Extract the [x, y] coordinate from the center of the cell holding the provided text.  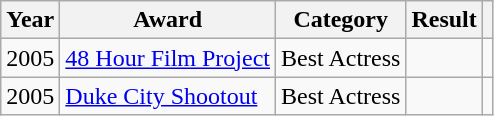
Award [168, 20]
48 Hour Film Project [168, 58]
Category [341, 20]
Result [444, 20]
Duke City Shootout [168, 96]
Year [30, 20]
